Determine the [x, y] coordinate at the center of the cell enclosing the given text.  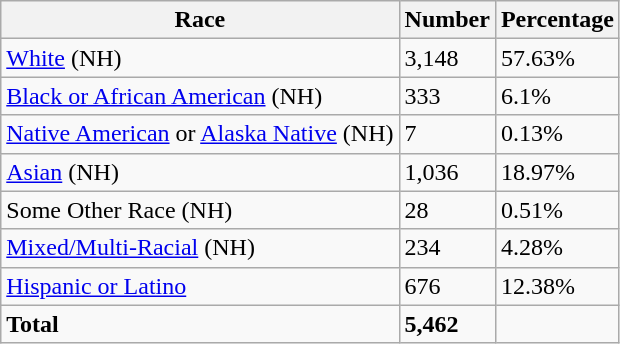
18.97% [557, 172]
0.51% [557, 210]
4.28% [557, 248]
234 [447, 248]
Asian (NH) [200, 172]
12.38% [557, 286]
White (NH) [200, 58]
Some Other Race (NH) [200, 210]
6.1% [557, 96]
Percentage [557, 20]
Race [200, 20]
676 [447, 286]
Number [447, 20]
57.63% [557, 58]
0.13% [557, 134]
Mixed/Multi-Racial (NH) [200, 248]
Total [200, 324]
Native American or Alaska Native (NH) [200, 134]
333 [447, 96]
Hispanic or Latino [200, 286]
3,148 [447, 58]
1,036 [447, 172]
28 [447, 210]
Black or African American (NH) [200, 96]
7 [447, 134]
5,462 [447, 324]
